Pinpoint the cell where the given text exists, returning its (X, Y) midpoint coordinate. 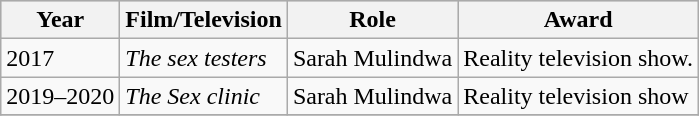
The Sex clinic (204, 96)
The sex testers (204, 58)
Role (372, 20)
Award (578, 20)
Reality television show. (578, 58)
Film/Television (204, 20)
2019–2020 (60, 96)
Year (60, 20)
Reality television show (578, 96)
2017 (60, 58)
